Detect which cell encompasses the target text, then output its [x, y] center coordinate. 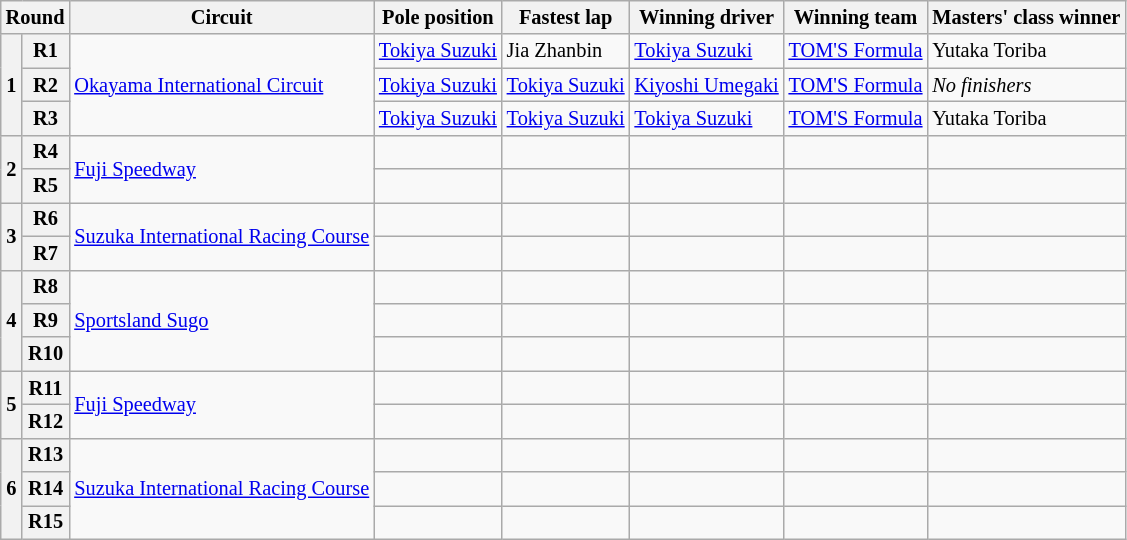
R5 [46, 186]
R11 [46, 388]
R9 [46, 320]
Winning driver [707, 17]
R3 [46, 118]
R12 [46, 421]
R13 [46, 455]
1 [12, 84]
R10 [46, 354]
3 [12, 236]
R1 [46, 51]
R6 [46, 219]
Kiyoshi Umegaki [707, 85]
Circuit [222, 17]
No finishers [1026, 85]
6 [12, 488]
R15 [46, 522]
Jia Zhanbin [566, 51]
Okayama International Circuit [222, 84]
Winning team [856, 17]
Pole position [438, 17]
R7 [46, 253]
Masters' class winner [1026, 17]
Sportsland Sugo [222, 320]
Fastest lap [566, 17]
2 [12, 168]
R8 [46, 287]
4 [12, 320]
R4 [46, 152]
5 [12, 404]
Round [36, 17]
R14 [46, 489]
R2 [46, 85]
